Search for the cell housing the specified text and yield its (x, y) center coordinate. 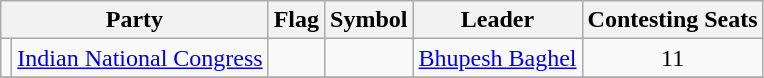
Flag (296, 20)
Symbol (369, 20)
Leader (498, 20)
11 (672, 58)
Indian National Congress (140, 58)
Party (134, 20)
Bhupesh Baghel (498, 58)
Contesting Seats (672, 20)
